Find where the given text appears and provide that cell's center as (X, Y) coordinate. 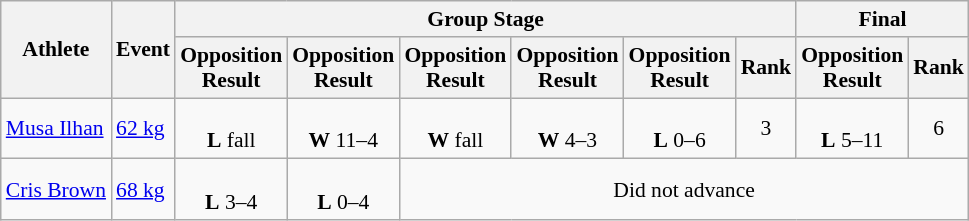
L fall (231, 128)
Event (143, 50)
Did not advance (684, 190)
W 11–4 (343, 128)
Musa Ilhan (56, 128)
Athlete (56, 50)
Cris Brown (56, 190)
L 0–6 (680, 128)
3 (766, 128)
L 5–11 (852, 128)
6 (938, 128)
68 kg (143, 190)
62 kg (143, 128)
W fall (455, 128)
Final (882, 19)
L 3–4 (231, 190)
L 0–4 (343, 190)
Group Stage (486, 19)
W 4–3 (567, 128)
